Scan for the cell matching the given text and deliver its [X, Y] coordinate at center. 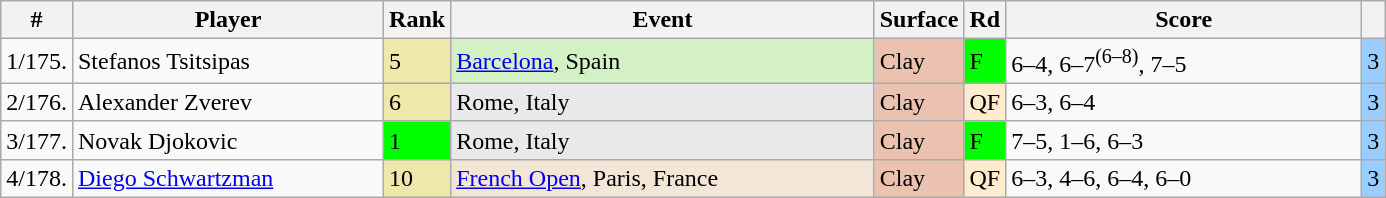
Player [228, 20]
Novak Djokovic [228, 140]
1/175. [37, 62]
French Open, Paris, France [663, 178]
Stefanos Tsitsipas [228, 62]
Score [1184, 20]
10 [418, 178]
6 [418, 102]
5 [418, 62]
1 [418, 140]
2/176. [37, 102]
Barcelona, Spain [663, 62]
Surface [919, 20]
7–5, 1–6, 6–3 [1184, 140]
Rank [418, 20]
3/177. [37, 140]
Diego Schwartzman [228, 178]
6–3, 4–6, 6–4, 6–0 [1184, 178]
4/178. [37, 178]
Event [663, 20]
Alexander Zverev [228, 102]
6–4, 6–7(6–8), 7–5 [1184, 62]
6–3, 6–4 [1184, 102]
# [37, 20]
Rd [985, 20]
